Extract the (X, Y) coordinate from the center of the cell holding the provided text.  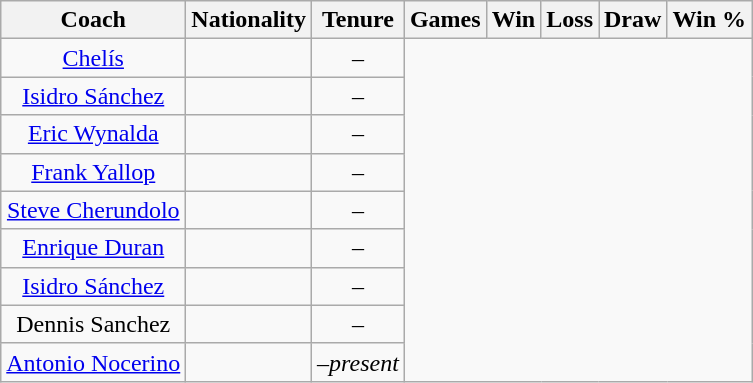
Dennis Sanchez (94, 324)
Chelís (94, 58)
Enrique Duran (94, 248)
Eric Wynalda (94, 134)
Win % (710, 20)
Win (514, 20)
Coach (94, 20)
Frank Yallop (94, 172)
Loss (570, 20)
Antonio Nocerino (94, 362)
Nationality (249, 20)
Draw (632, 20)
Games (445, 20)
Steve Cherundolo (94, 210)
–present (358, 362)
Tenure (358, 20)
